Detect which cell encompasses the target text, then output its (X, Y) center coordinate. 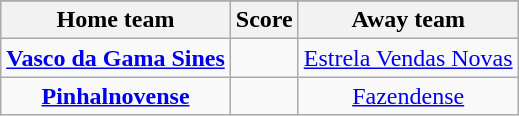
Home team (116, 20)
Score (264, 20)
Pinhalnovense (116, 96)
Away team (408, 20)
Vasco da Gama Sines (116, 58)
Estrela Vendas Novas (408, 58)
Fazendense (408, 96)
